Capture the cell that displays the provided text and extract its (X, Y) central coordinate. 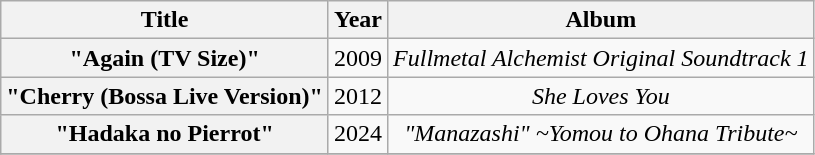
She Loves You (602, 96)
Year (358, 20)
2009 (358, 58)
"Hadaka no Pierrot" (165, 134)
2012 (358, 96)
"Again (TV Size)" (165, 58)
"Manazashi" ~Yomou to Ohana Tribute~ (602, 134)
Album (602, 20)
Fullmetal Alchemist Original Soundtrack 1 (602, 58)
2024 (358, 134)
"Cherry (Bossa Live Version)" (165, 96)
Title (165, 20)
